Find where the given text appears and provide that cell's center as [X, Y] coordinate. 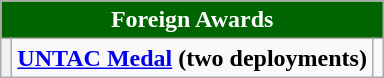
UNTAC Medal (two deployments) [192, 58]
Foreign Awards [192, 20]
